Determine the (x, y) coordinate at the center of the cell enclosing the given text.  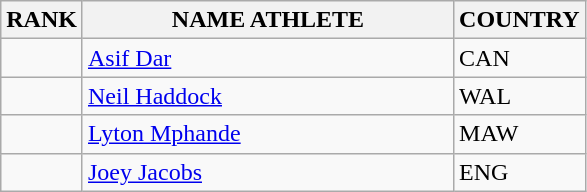
ENG (520, 172)
Asif Dar (268, 58)
WAL (520, 96)
NAME ATHLETE (268, 20)
MAW (520, 134)
Joey Jacobs (268, 172)
Lyton Mphande (268, 134)
Neil Haddock (268, 96)
CAN (520, 58)
RANK (42, 20)
COUNTRY (520, 20)
